Locate the cell with the specified text and output its [x, y] center coordinate. 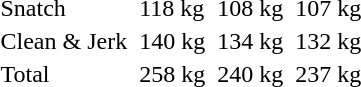
140 kg [172, 41]
134 kg [250, 41]
